Detect which cell encompasses the target text, then output its [X, Y] center coordinate. 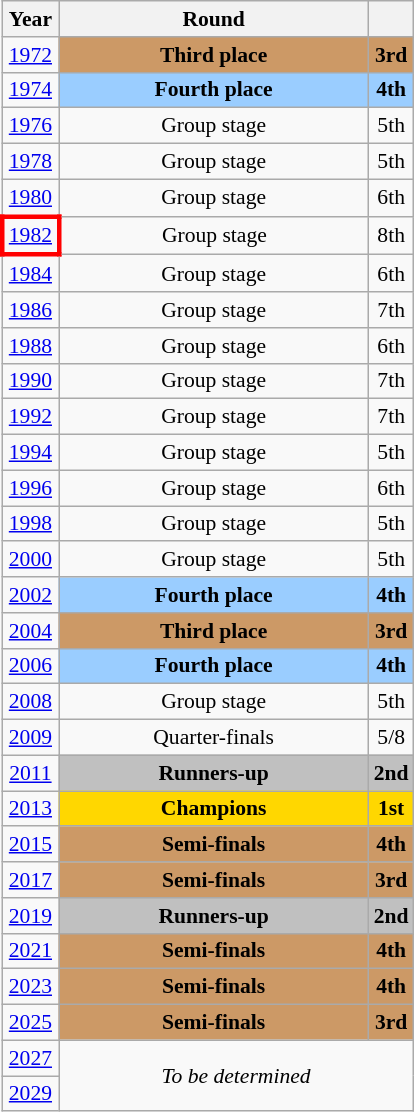
Quarter-finals [214, 738]
2017 [30, 880]
1972 [30, 55]
2008 [30, 702]
1996 [30, 488]
1982 [30, 236]
Champions [214, 809]
8th [392, 236]
2009 [30, 738]
1986 [30, 310]
To be determined [236, 1076]
1984 [30, 274]
2029 [30, 1094]
2013 [30, 809]
Round [214, 19]
Year [30, 19]
1978 [30, 162]
2015 [30, 845]
1974 [30, 90]
1992 [30, 417]
2004 [30, 631]
1st [392, 809]
2027 [30, 1058]
2002 [30, 595]
2025 [30, 1023]
1988 [30, 346]
2019 [30, 916]
1976 [30, 126]
1998 [30, 524]
2000 [30, 560]
2006 [30, 666]
1990 [30, 381]
2021 [30, 951]
5/8 [392, 738]
2011 [30, 773]
1980 [30, 198]
1994 [30, 453]
2023 [30, 987]
